Return (X, Y) of the center of cell containing provided text 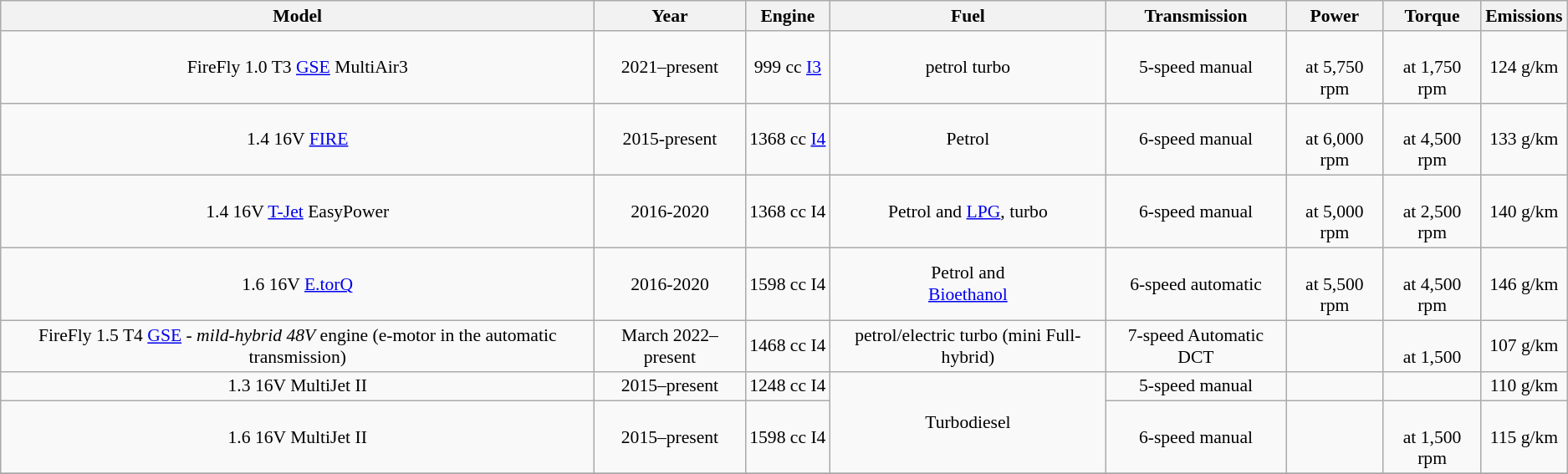
Petrol andBioethanol (968, 284)
7-speed Automatic DCT (1196, 346)
petrol/electric turbo (mini Full-hybrid) (968, 346)
146 g/km (1524, 284)
1248 cc I4 (788, 386)
133 g/km (1524, 139)
1.6 16V E.torQ (298, 284)
petrol turbo (968, 67)
Power (1335, 16)
2015-present (670, 139)
at 5,000 rpm (1335, 212)
124 g/km (1524, 67)
1.4 16V T-Jet EasyPower (298, 212)
110 g/km (1524, 386)
115 g/km (1524, 438)
FireFly 1.5 T4 GSE - mild-hybrid 48V engine (e-motor in the automatic transmission) (298, 346)
Turbodiesel (968, 422)
Model (298, 16)
1468 cc I4 (788, 346)
1.4 16V FIRE (298, 139)
FireFly 1.0 T3 GSE MultiAir3 (298, 67)
1.6 16V MultiJet II (298, 438)
at 6,000 rpm (1335, 139)
at 1,750 rpm (1432, 67)
140 g/km (1524, 212)
at 1,500 (1432, 346)
Engine (788, 16)
at 2,500 rpm (1432, 212)
Year (670, 16)
at 5,750 rpm (1335, 67)
1.3 16V MultiJet II (298, 386)
Petrol (968, 139)
Transmission (1196, 16)
999 cc I3 (788, 67)
at 1,500 rpm (1432, 438)
Emissions (1524, 16)
at 5,500 rpm (1335, 284)
6-speed automatic (1196, 284)
107 g/km (1524, 346)
Fuel (968, 16)
Petrol and LPG, turbo (968, 212)
March 2022–present (670, 346)
Torque (1432, 16)
2021–present (670, 67)
